For the text-containing cell, return its midpoint in (x, y) coordinate format. 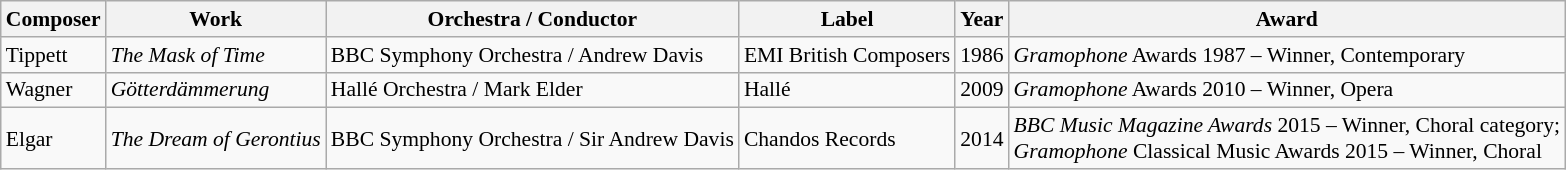
Chandos Records (847, 138)
BBC Music Magazine Awards 2015 – Winner, Choral category;Gramophone Classical Music Awards 2015 – Winner, Choral (1288, 138)
Götterdämmerung (216, 90)
Hallé (847, 90)
Year (982, 19)
Work (216, 19)
EMI British Composers (847, 55)
Orchestra / Conductor (532, 19)
Tippett (54, 55)
Gramophone Awards 1987 – Winner, Contemporary (1288, 55)
Wagner (54, 90)
2009 (982, 90)
Elgar (54, 138)
2014 (982, 138)
BBC Symphony Orchestra / Andrew Davis (532, 55)
Gramophone Awards 2010 – Winner, Opera (1288, 90)
Composer (54, 19)
The Mask of Time (216, 55)
Award (1288, 19)
Hallé Orchestra / Mark Elder (532, 90)
1986 (982, 55)
BBC Symphony Orchestra / Sir Andrew Davis (532, 138)
The Dream of Gerontius (216, 138)
Label (847, 19)
